Output the [X, Y] coordinate of the center of the cell containing the given text.  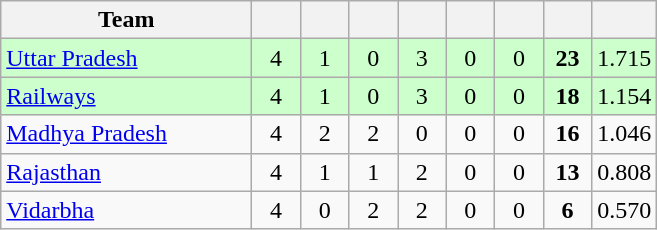
6 [568, 210]
0.808 [624, 172]
Rajasthan [126, 172]
Railways [126, 96]
18 [568, 96]
Madhya Pradesh [126, 134]
23 [568, 58]
13 [568, 172]
1.046 [624, 134]
1.154 [624, 96]
Uttar Pradesh [126, 58]
0.570 [624, 210]
1.715 [624, 58]
16 [568, 134]
Vidarbha [126, 210]
Team [126, 20]
